Return the [x, y] coordinate for the center point of the cell that contains the specified text.  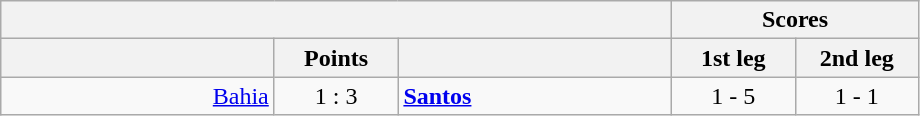
1 - 1 [857, 96]
1st leg [733, 58]
1 - 5 [733, 96]
Scores [794, 20]
Points [336, 58]
Bahia [138, 96]
1 : 3 [336, 96]
2nd leg [857, 58]
Santos [535, 96]
